Pinpoint the cell where the given text exists, returning its [X, Y] midpoint coordinate. 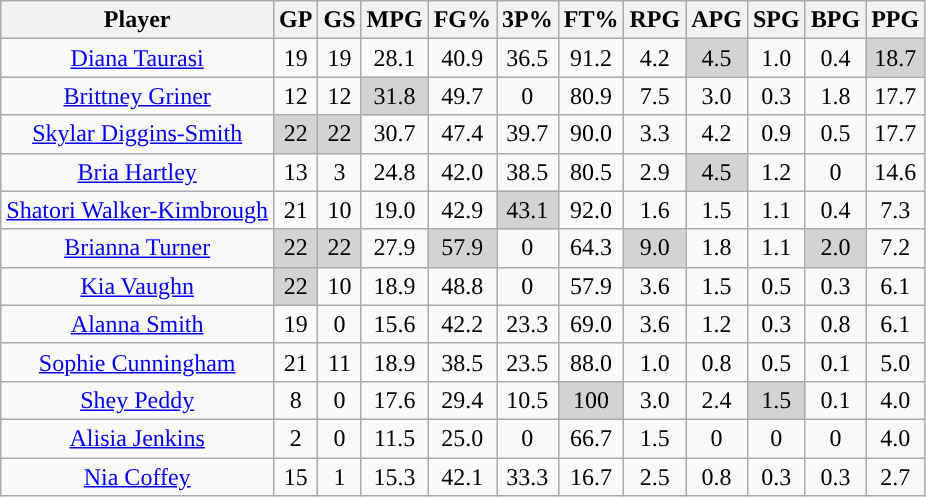
42.0 [462, 172]
SPG [776, 20]
36.5 [527, 58]
17.6 [394, 400]
80.9 [591, 96]
Brianna Turner [138, 248]
1 [340, 477]
80.5 [591, 172]
5.0 [896, 362]
3 [340, 172]
18.7 [896, 58]
7.5 [655, 96]
66.7 [591, 438]
9.0 [655, 248]
Shey Peddy [138, 400]
2 [296, 438]
GP [296, 20]
Alanna Smith [138, 324]
16.7 [591, 477]
39.7 [527, 134]
64.3 [591, 248]
92.0 [591, 210]
91.2 [591, 58]
2.7 [896, 477]
Kia Vaughn [138, 286]
42.2 [462, 324]
Brittney Griner [138, 96]
RPG [655, 20]
15 [296, 477]
FG% [462, 20]
3.3 [655, 134]
42.1 [462, 477]
100 [591, 400]
42.9 [462, 210]
27.9 [394, 248]
7.2 [896, 248]
33.3 [527, 477]
Nia Coffey [138, 477]
90.0 [591, 134]
23.3 [527, 324]
30.7 [394, 134]
49.7 [462, 96]
40.9 [462, 58]
2.9 [655, 172]
2.0 [835, 248]
Player [138, 20]
11.5 [394, 438]
Alisia Jenkins [138, 438]
28.1 [394, 58]
13 [296, 172]
69.0 [591, 324]
FT% [591, 20]
11 [340, 362]
2.5 [655, 477]
25.0 [462, 438]
Skylar Diggins-Smith [138, 134]
14.6 [896, 172]
7.3 [896, 210]
23.5 [527, 362]
APG [717, 20]
PPG [896, 20]
GS [340, 20]
19.0 [394, 210]
15.6 [394, 324]
43.1 [527, 210]
Shatori Walker-Kimbrough [138, 210]
0.9 [776, 134]
2.4 [717, 400]
3P% [527, 20]
48.8 [462, 286]
10.5 [527, 400]
47.4 [462, 134]
24.8 [394, 172]
1.6 [655, 210]
BPG [835, 20]
15.3 [394, 477]
MPG [394, 20]
29.4 [462, 400]
Sophie Cunningham [138, 362]
Bria Hartley [138, 172]
88.0 [591, 362]
8 [296, 400]
31.8 [394, 96]
Diana Taurasi [138, 58]
